Provide the (X, Y) coordinate of the cell's center where the given text is located.  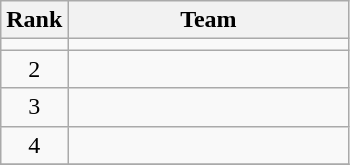
Rank (34, 20)
Team (208, 20)
4 (34, 145)
3 (34, 107)
2 (34, 69)
